Return [x, y] of the center of cell containing provided text 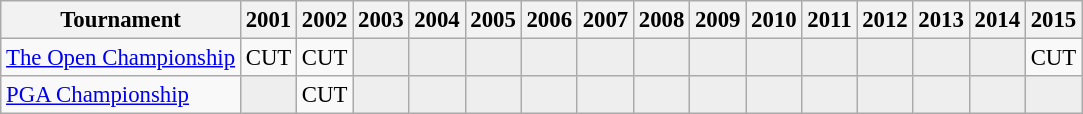
2006 [549, 20]
Tournament [121, 20]
2011 [830, 20]
2004 [437, 20]
2015 [1053, 20]
2007 [605, 20]
2005 [493, 20]
The Open Championship [121, 58]
2009 [718, 20]
2008 [661, 20]
2013 [941, 20]
2010 [774, 20]
2003 [381, 20]
2014 [997, 20]
PGA Championship [121, 95]
2012 [885, 20]
2002 [325, 20]
2001 [268, 20]
